Detect which cell encompasses the target text, then output its (X, Y) center coordinate. 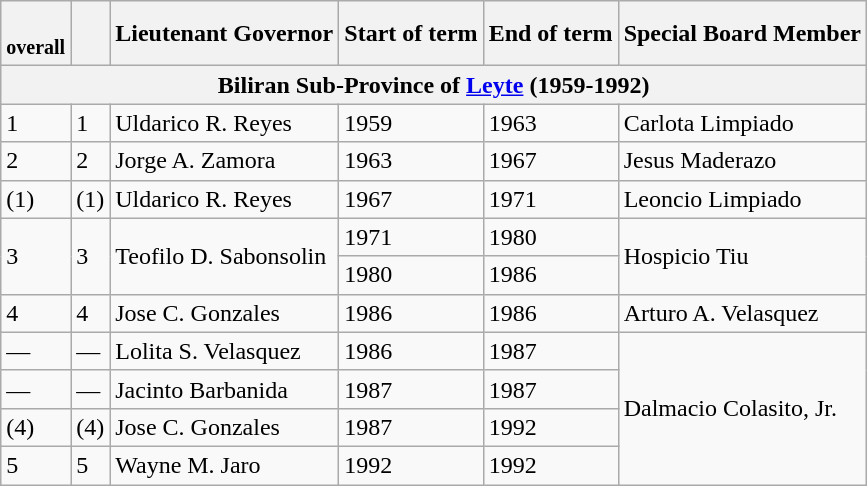
Jacinto Barbanida (224, 389)
overall (36, 34)
Special Board Member (742, 34)
Jesus Maderazo (742, 161)
Leoncio Limpiado (742, 199)
End of term (550, 34)
1959 (411, 123)
Carlota Limpiado (742, 123)
Lolita S. Velasquez (224, 351)
Jorge A. Zamora (224, 161)
Start of term (411, 34)
Dalmacio Colasito, Jr. (742, 408)
Lieutenant Governor (224, 34)
Biliran Sub-Province of Leyte (1959-1992) (434, 85)
Arturo A. Velasquez (742, 313)
Hospicio Tiu (742, 256)
Teofilo D. Sabonsolin (224, 256)
Wayne M. Jaro (224, 465)
